Find where the given text appears and provide that cell's center as [X, Y] coordinate. 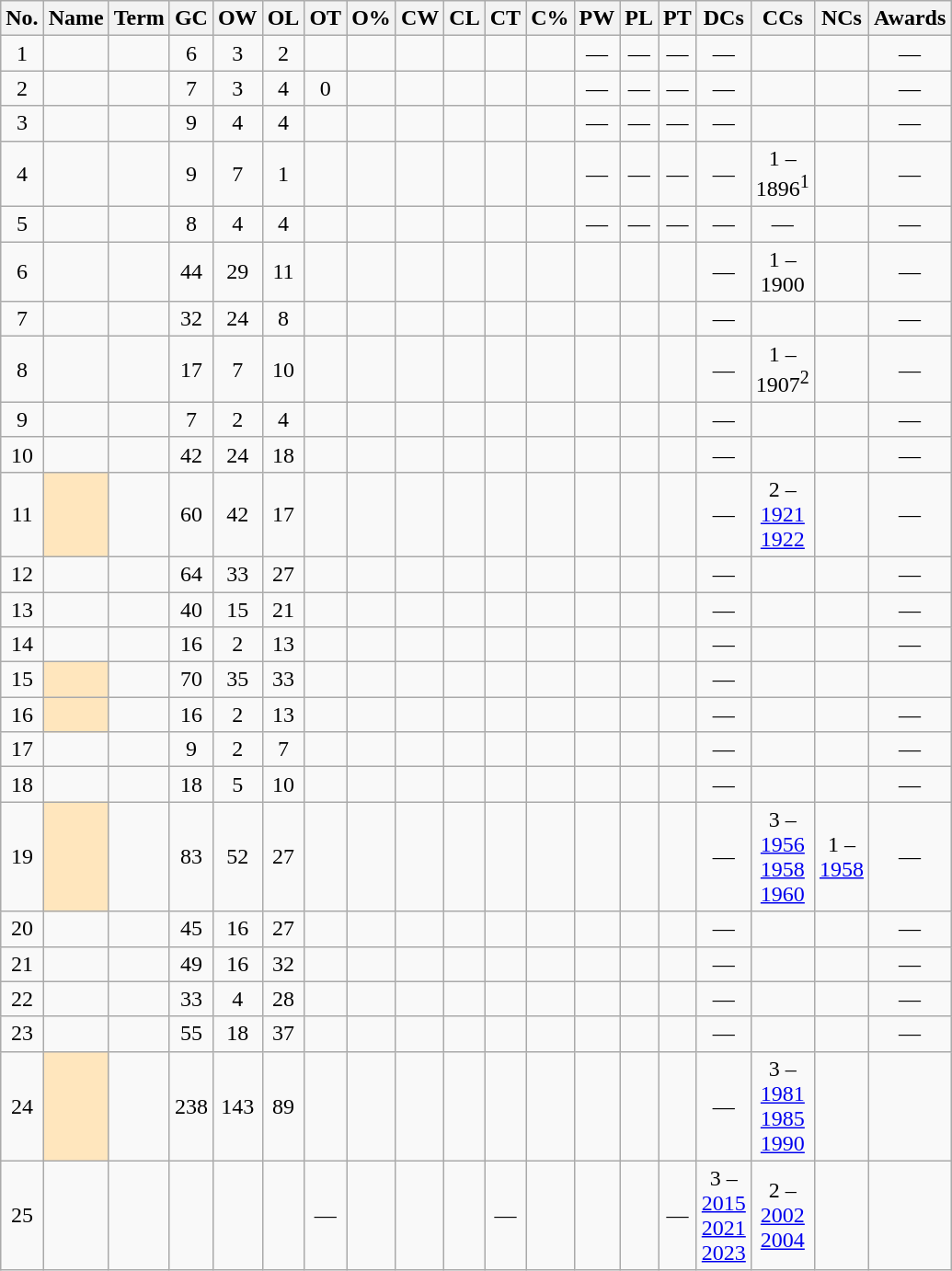
2 –20022004 [782, 1216]
3 –198119851990 [782, 1105]
1 –1900 [782, 272]
22 [22, 999]
OW [237, 18]
GC [191, 18]
CL [465, 18]
25 [22, 1216]
O% [372, 18]
1 –1958 [841, 857]
2 –19211922 [782, 514]
OT [326, 18]
C% [550, 18]
PL [639, 18]
CT [505, 18]
40 [191, 610]
55 [191, 1034]
3 –201520212023 [723, 1216]
CCs [782, 18]
70 [191, 680]
83 [191, 857]
44 [191, 272]
CW [419, 18]
52 [237, 857]
DCs [723, 18]
28 [283, 999]
20 [22, 929]
1 –19072 [782, 370]
64 [191, 574]
3 –195619581960 [782, 857]
Awards [909, 18]
49 [191, 964]
PW [597, 18]
Name [75, 18]
19 [22, 857]
0 [326, 88]
OL [283, 18]
143 [237, 1105]
29 [237, 272]
14 [22, 645]
23 [22, 1034]
45 [191, 929]
NCs [841, 18]
35 [237, 680]
37 [283, 1034]
238 [191, 1105]
60 [191, 514]
1 –18961 [782, 174]
89 [283, 1105]
PT [678, 18]
12 [22, 574]
Term [139, 18]
No. [22, 18]
